Return the (X, Y) coordinate for the center point of the cell that contains the specified text.  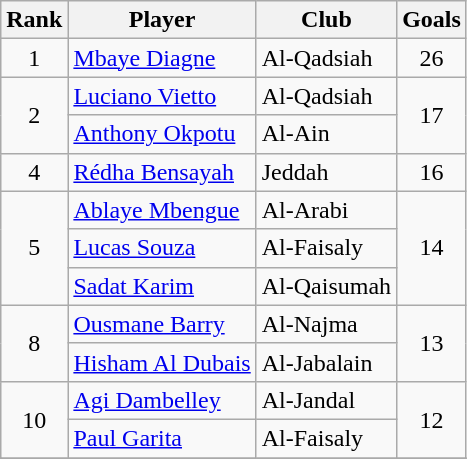
26 (432, 58)
13 (432, 343)
14 (432, 248)
Mbaye Diagne (162, 58)
1 (34, 58)
Al-Najma (326, 324)
Goals (432, 20)
Al-Ain (326, 134)
Hisham Al Dubais (162, 362)
Agi Dambelley (162, 400)
Paul Garita (162, 438)
Lucas Souza (162, 248)
Player (162, 20)
Club (326, 20)
Al-Jandal (326, 400)
16 (432, 172)
8 (34, 343)
12 (432, 419)
Sadat Karim (162, 286)
2 (34, 115)
Ablaye Mbengue (162, 210)
Al-Jabalain (326, 362)
5 (34, 248)
Al-Qaisumah (326, 286)
Rédha Bensayah (162, 172)
10 (34, 419)
Jeddah (326, 172)
4 (34, 172)
Rank (34, 20)
Anthony Okpotu (162, 134)
Al-Arabi (326, 210)
Ousmane Barry (162, 324)
Luciano Vietto (162, 96)
17 (432, 115)
